Output the [x, y] coordinate of the center of the cell containing the given text.  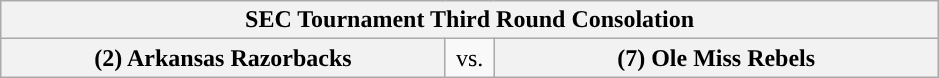
vs. [470, 58]
(2) Arkansas Razorbacks [224, 58]
(7) Ole Miss Rebels [716, 58]
SEC Tournament Third Round Consolation [470, 20]
